Return [X, Y] of the center of cell containing provided text 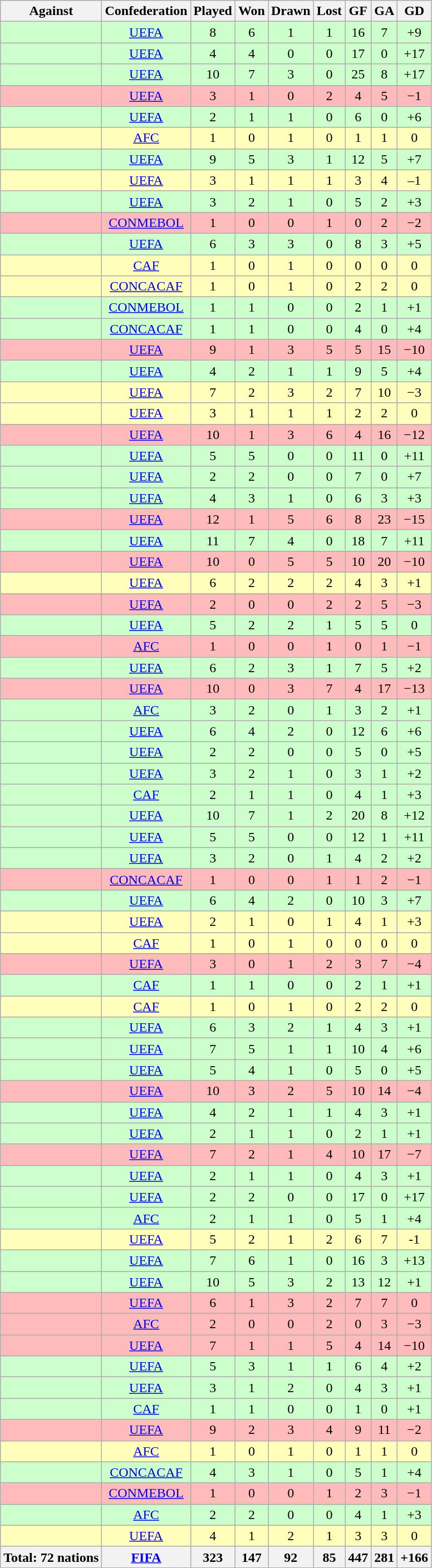
Drawn [291, 11]
−15 [414, 519]
–1 [414, 180]
Lost [329, 11]
−13 [414, 689]
GA [384, 11]
147 [252, 1557]
−12 [414, 435]
92 [291, 1557]
GD [414, 11]
85 [329, 1557]
13 [359, 1281]
281 [384, 1557]
323 [213, 1557]
Won [252, 11]
Total: 72 nations [51, 1557]
GF [359, 11]
+166 [414, 1557]
+12 [414, 816]
25 [359, 75]
+9 [414, 32]
Played [213, 11]
23 [384, 519]
447 [359, 1557]
-1 [414, 1239]
FIFA [146, 1557]
−7 [414, 1155]
18 [359, 540]
15 [384, 350]
Confederation [146, 11]
+13 [414, 1260]
Against [51, 11]
